Provide the [X, Y] coordinate of the cell's center where the given text is located.  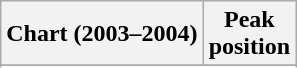
Chart (2003–2004) [102, 34]
Peakposition [249, 34]
